Find where the given text appears and provide that cell's center as [x, y] coordinate. 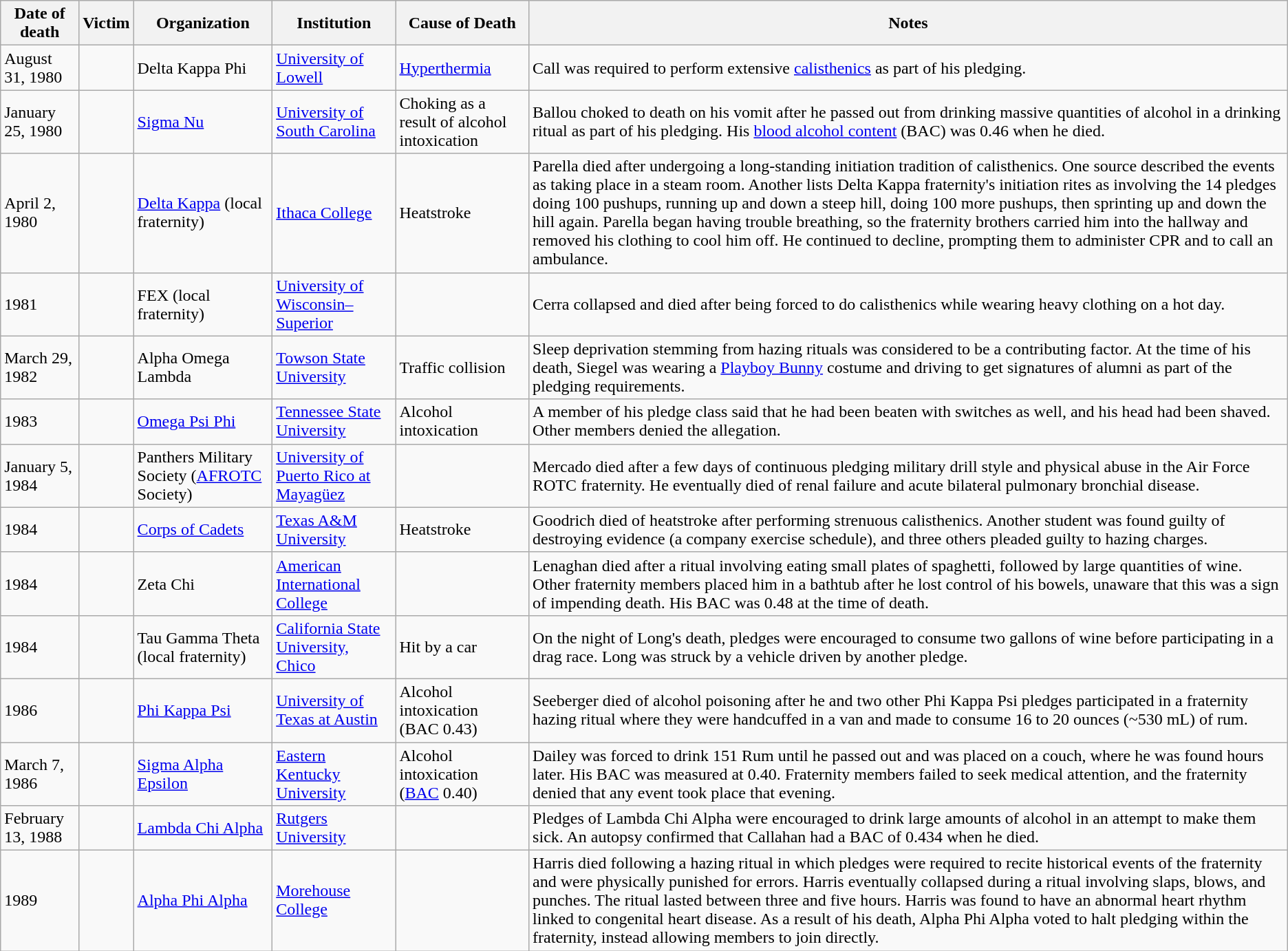
Institution [334, 23]
Rutgers University [334, 829]
April 2, 1980 [40, 213]
Hyperthermia [462, 67]
1981 [40, 304]
American International College [334, 584]
Cerra collapsed and died after being forced to do calisthenics while wearing heavy clothing on a hot day. [908, 304]
January 25, 1980 [40, 122]
University of Texas at Austin [334, 710]
Alcohol intoxication [462, 421]
Morehouse College [334, 901]
Tennessee State University [334, 421]
Ithaca College [334, 213]
Notes [908, 23]
University of Lowell [334, 67]
Omega Psi Phi [203, 421]
Delta Kappa (local fraternity) [203, 213]
Lambda Chi Alpha [203, 829]
1986 [40, 710]
Date of death [40, 23]
FEX (local fraternity) [203, 304]
Call was required to perform extensive calisthenics as part of his pledging. [908, 67]
Alpha Phi Alpha [203, 901]
January 5, 1984 [40, 475]
Choking as a result of alcohol intoxication [462, 122]
Panthers Military Society (AFROTC Society) [203, 475]
Corps of Cadets [203, 530]
Organization [203, 23]
March 7, 1986 [40, 773]
A member of his pledge class said that he had been beaten with switches as well, and his head had been shaved. Other members denied the allegation. [908, 421]
Sigma Alpha Epsilon [203, 773]
Eastern Kentucky University [334, 773]
Phi Kappa Psi [203, 710]
Zeta Chi [203, 584]
Alcohol intoxication(BAC 0.40) [462, 773]
1983 [40, 421]
Towson State University [334, 367]
Cause of Death [462, 23]
University of Puerto Rico at Mayagüez [334, 475]
Tau Gamma Theta (local fraternity) [203, 647]
Victim [106, 23]
August 31, 1980 [40, 67]
California State University, Chico [334, 647]
Alcohol intoxication(BAC 0.43) [462, 710]
Texas A&M University [334, 530]
University of South Carolina [334, 122]
February 13, 1988 [40, 829]
Sigma Nu [203, 122]
Delta Kappa Phi [203, 67]
March 29, 1982 [40, 367]
1989 [40, 901]
University of Wisconsin–Superior [334, 304]
Traffic collision [462, 367]
Hit by a car [462, 647]
Alpha Omega Lambda [203, 367]
